Determine the (x, y) coordinate at the center of the cell enclosing the given text.  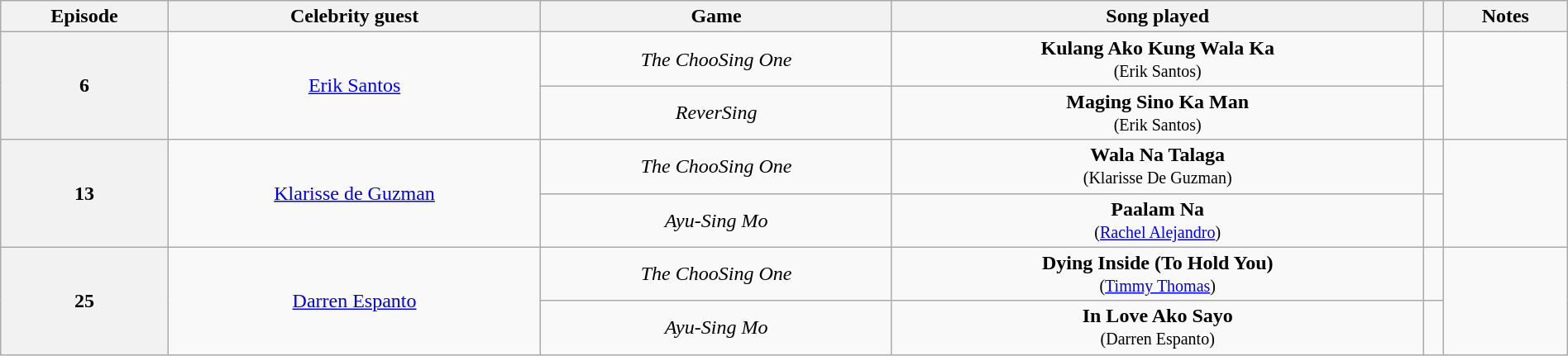
25 (84, 301)
Darren Espanto (354, 301)
Klarisse de Guzman (354, 193)
Song played (1158, 17)
Notes (1505, 17)
Erik Santos (354, 86)
Episode (84, 17)
Paalam Na(Rachel Alejandro) (1158, 220)
Kulang Ako Kung Wala Ka(Erik Santos) (1158, 59)
In Love Ako Sayo(Darren Espanto) (1158, 327)
Dying Inside (To Hold You)(Timmy Thomas) (1158, 274)
Celebrity guest (354, 17)
13 (84, 193)
Maging Sino Ka Man(Erik Santos) (1158, 112)
Wala Na Talaga(Klarisse De Guzman) (1158, 167)
ReverSing (716, 112)
6 (84, 86)
Game (716, 17)
